Scan for the cell matching the given text and deliver its (x, y) coordinate at center. 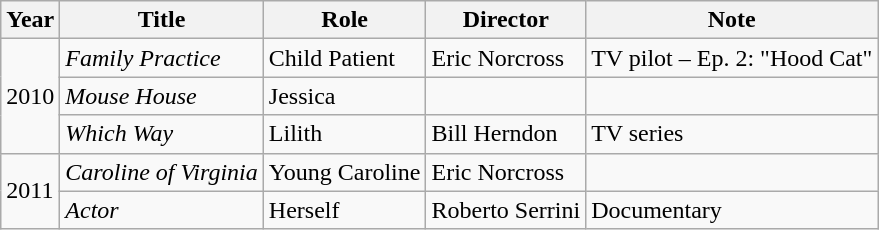
Lilith (344, 134)
Bill Herndon (506, 134)
TV pilot – Ep. 2: "Hood Cat" (732, 58)
Year (30, 20)
Which Way (162, 134)
Actor (162, 210)
Roberto Serrini (506, 210)
Documentary (732, 210)
Herself (344, 210)
2011 (30, 191)
Child Patient (344, 58)
Family Practice (162, 58)
Mouse House (162, 96)
Caroline of Virginia (162, 172)
Role (344, 20)
TV series (732, 134)
Young Caroline (344, 172)
Note (732, 20)
2010 (30, 96)
Jessica (344, 96)
Title (162, 20)
Director (506, 20)
